Pinpoint the cell where the given text exists, returning its [X, Y] midpoint coordinate. 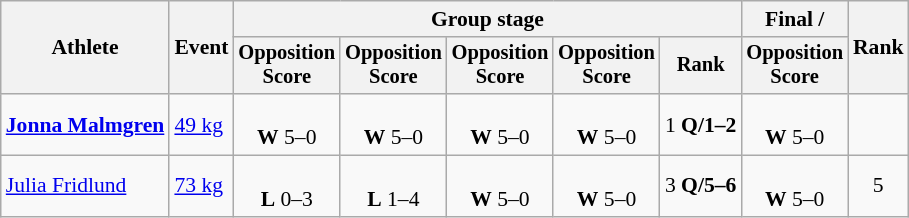
Julia Fridlund [86, 186]
L 1–4 [394, 186]
Event [201, 48]
Athlete [86, 48]
5 [878, 186]
Jonna Malmgren [86, 124]
L 0–3 [286, 186]
3 Q/5–6 [700, 186]
Group stage [487, 19]
Final / [794, 19]
49 kg [201, 124]
1 Q/1–2 [700, 124]
73 kg [201, 186]
